Return the (x, y) coordinate for the center point of the cell that contains the specified text.  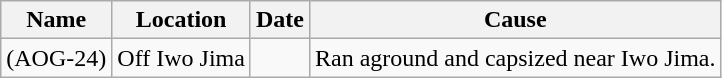
Off Iwo Jima (182, 58)
Name (56, 20)
Date (280, 20)
Cause (515, 20)
Location (182, 20)
Ran aground and capsized near Iwo Jima. (515, 58)
(AOG-24) (56, 58)
